Extract the [x, y] coordinate from the center of the cell holding the provided text.  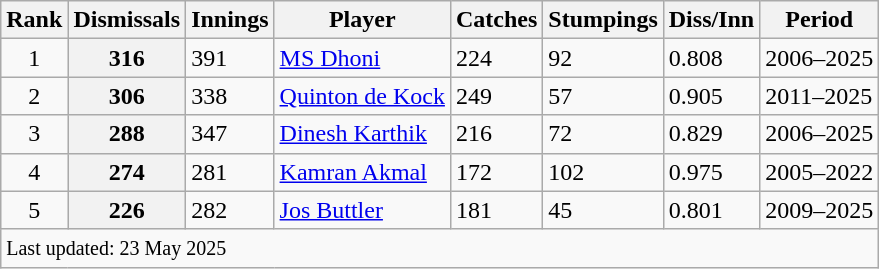
Last updated: 23 May 2025 [440, 248]
Dinesh Karthik [362, 134]
282 [230, 210]
Dismissals [127, 20]
347 [230, 134]
Quinton de Kock [362, 96]
Player [362, 20]
224 [496, 58]
45 [603, 210]
216 [496, 134]
288 [127, 134]
274 [127, 172]
Period [820, 20]
3 [34, 134]
Jos Buttler [362, 210]
Stumpings [603, 20]
0.905 [711, 96]
0.829 [711, 134]
226 [127, 210]
102 [603, 172]
249 [496, 96]
391 [230, 58]
92 [603, 58]
5 [34, 210]
2 [34, 96]
0.975 [711, 172]
Rank [34, 20]
72 [603, 134]
172 [496, 172]
57 [603, 96]
0.801 [711, 210]
Kamran Akmal [362, 172]
MS Dhoni [362, 58]
306 [127, 96]
281 [230, 172]
4 [34, 172]
316 [127, 58]
Catches [496, 20]
2011–2025 [820, 96]
Diss/Inn [711, 20]
0.808 [711, 58]
338 [230, 96]
Innings [230, 20]
2005–2022 [820, 172]
1 [34, 58]
181 [496, 210]
2009–2025 [820, 210]
